Return [x, y] of the center of cell containing provided text 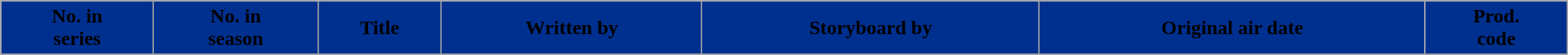
Original air date [1232, 28]
No. inseason [237, 28]
Title [380, 28]
Written by [572, 28]
Prod.code [1496, 28]
Storyboard by [871, 28]
No. inseries [78, 28]
